From the cell containing the given text, extract its center point as (X, Y) coordinate. 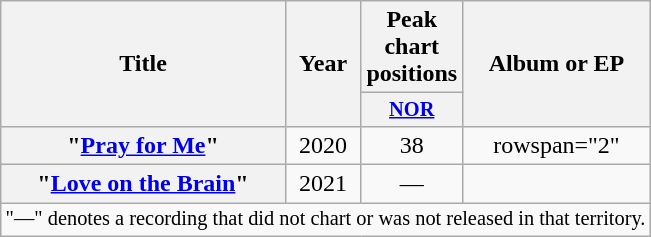
2021 (323, 184)
Peak chart positions (412, 47)
2020 (323, 145)
"Pray for Me" (144, 145)
Title (144, 64)
Year (323, 64)
38 (412, 145)
"Love on the Brain" (144, 184)
Album or EP (557, 64)
"—" denotes a recording that did not chart or was not released in that territory. (326, 220)
NOR (412, 110)
— (412, 184)
rowspan="2" (557, 145)
